For the text-containing cell, return its midpoint in [x, y] coordinate format. 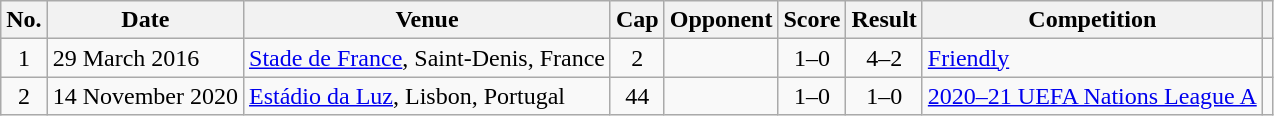
44 [637, 96]
4–2 [884, 58]
Result [884, 20]
Friendly [1092, 58]
Venue [428, 20]
1 [24, 58]
Cap [637, 20]
Stade de France, Saint-Denis, France [428, 58]
Score [812, 20]
29 March 2016 [145, 58]
Opponent [721, 20]
No. [24, 20]
Competition [1092, 20]
Date [145, 20]
14 November 2020 [145, 96]
2020–21 UEFA Nations League A [1092, 96]
Estádio da Luz, Lisbon, Portugal [428, 96]
